For the text-containing cell, return its midpoint in [x, y] coordinate format. 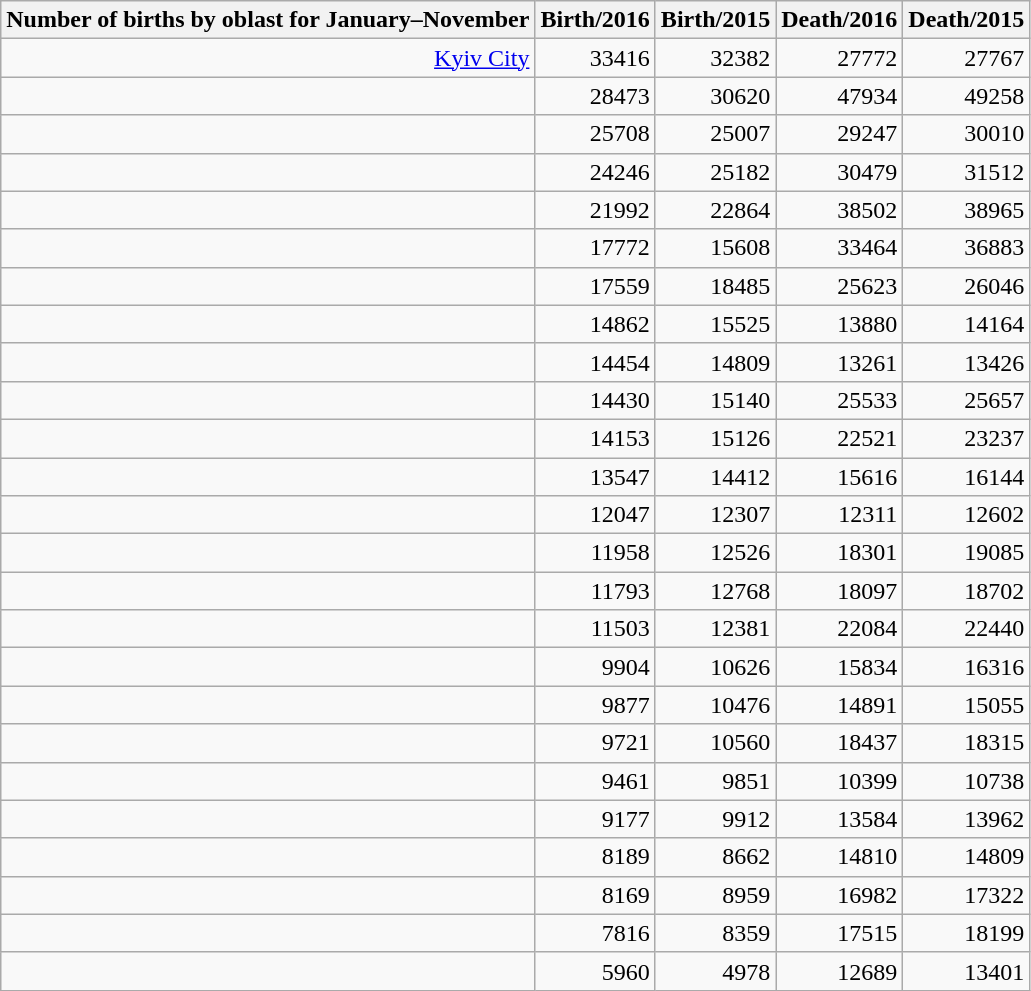
9851 [715, 781]
27767 [966, 58]
12689 [840, 971]
47934 [840, 96]
13401 [966, 971]
15608 [715, 248]
18702 [966, 591]
14430 [595, 400]
Birth/2016 [595, 20]
19085 [966, 553]
30010 [966, 134]
26046 [966, 286]
13547 [595, 477]
18315 [966, 743]
15525 [715, 324]
Death/2015 [966, 20]
16316 [966, 667]
25533 [840, 400]
24246 [595, 172]
14862 [595, 324]
12307 [715, 515]
22864 [715, 210]
22440 [966, 629]
12311 [840, 515]
8169 [595, 895]
18199 [966, 933]
36883 [966, 248]
14454 [595, 362]
17772 [595, 248]
15140 [715, 400]
27772 [840, 58]
22084 [840, 629]
Kyiv City [268, 58]
9904 [595, 667]
12602 [966, 515]
18097 [840, 591]
15616 [840, 477]
Death/2016 [840, 20]
9177 [595, 819]
11793 [595, 591]
Number of births by oblast for January–November [268, 20]
10738 [966, 781]
17515 [840, 933]
13880 [840, 324]
30620 [715, 96]
13584 [840, 819]
17322 [966, 895]
33416 [595, 58]
49258 [966, 96]
33464 [840, 248]
16982 [840, 895]
14164 [966, 324]
30479 [840, 172]
14891 [840, 705]
15126 [715, 438]
8662 [715, 857]
10399 [840, 781]
25708 [595, 134]
17559 [595, 286]
Birth/2015 [715, 20]
14412 [715, 477]
10476 [715, 705]
15055 [966, 705]
25007 [715, 134]
18437 [840, 743]
32382 [715, 58]
8189 [595, 857]
38502 [840, 210]
8359 [715, 933]
12047 [595, 515]
11503 [595, 629]
16144 [966, 477]
14810 [840, 857]
38965 [966, 210]
9912 [715, 819]
12381 [715, 629]
15834 [840, 667]
9877 [595, 705]
13962 [966, 819]
5960 [595, 971]
31512 [966, 172]
25182 [715, 172]
23237 [966, 438]
9461 [595, 781]
10560 [715, 743]
29247 [840, 134]
22521 [840, 438]
18485 [715, 286]
21992 [595, 210]
12526 [715, 553]
18301 [840, 553]
14153 [595, 438]
13426 [966, 362]
4978 [715, 971]
9721 [595, 743]
10626 [715, 667]
7816 [595, 933]
13261 [840, 362]
25657 [966, 400]
8959 [715, 895]
11958 [595, 553]
25623 [840, 286]
12768 [715, 591]
28473 [595, 96]
